Search for the cell housing the specified text and yield its (x, y) center coordinate. 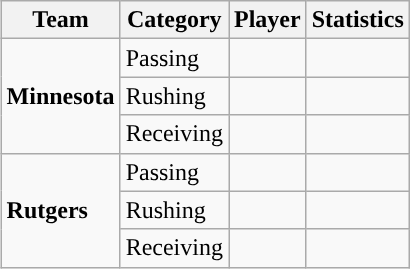
Player (267, 20)
Category (174, 20)
Team (60, 20)
Statistics (358, 20)
Rutgers (60, 210)
Minnesota (60, 96)
